From the cell containing the given text, extract its center point as (x, y) coordinate. 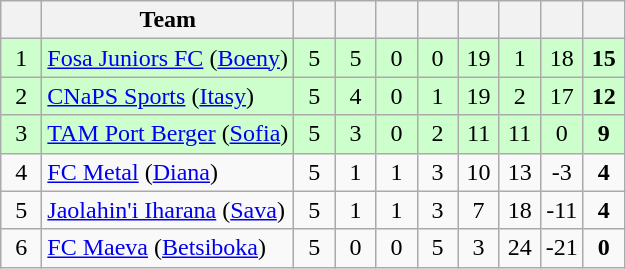
13 (520, 172)
Team (168, 20)
6 (22, 248)
17 (562, 96)
10 (478, 172)
-3 (562, 172)
12 (604, 96)
-21 (562, 248)
FC Metal (Diana) (168, 172)
Fosa Juniors FC (Boeny) (168, 58)
9 (604, 134)
24 (520, 248)
Jaolahin'i Iharana (Sava) (168, 210)
TAM Port Berger (Sofia) (168, 134)
-11 (562, 210)
15 (604, 58)
7 (478, 210)
FC Maeva (Betsiboka) (168, 248)
CNaPS Sports (Itasy) (168, 96)
